Find where the given text appears and provide that cell's center as [X, Y] coordinate. 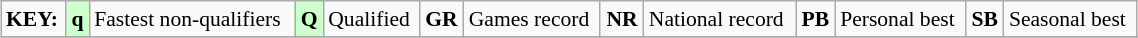
Seasonal best [1070, 19]
National record [720, 19]
Personal best [900, 19]
Fastest non-qualifiers [192, 19]
Q [309, 19]
q [78, 19]
GR [442, 19]
Qualified [371, 19]
SB [985, 19]
PB [816, 19]
KEY: [34, 19]
NR [622, 19]
Games record [532, 19]
